Scan for the cell matching the given text and deliver its [X, Y] coordinate at center. 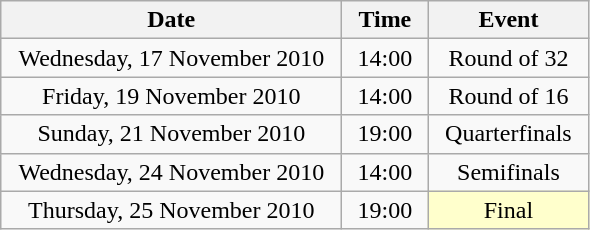
Friday, 19 November 2010 [172, 96]
Wednesday, 24 November 2010 [172, 172]
Event [508, 20]
Final [508, 210]
Time [385, 20]
Round of 16 [508, 96]
Wednesday, 17 November 2010 [172, 58]
Sunday, 21 November 2010 [172, 134]
Round of 32 [508, 58]
Date [172, 20]
Thursday, 25 November 2010 [172, 210]
Semifinals [508, 172]
Quarterfinals [508, 134]
